Detect which cell encompasses the target text, then output its (X, Y) center coordinate. 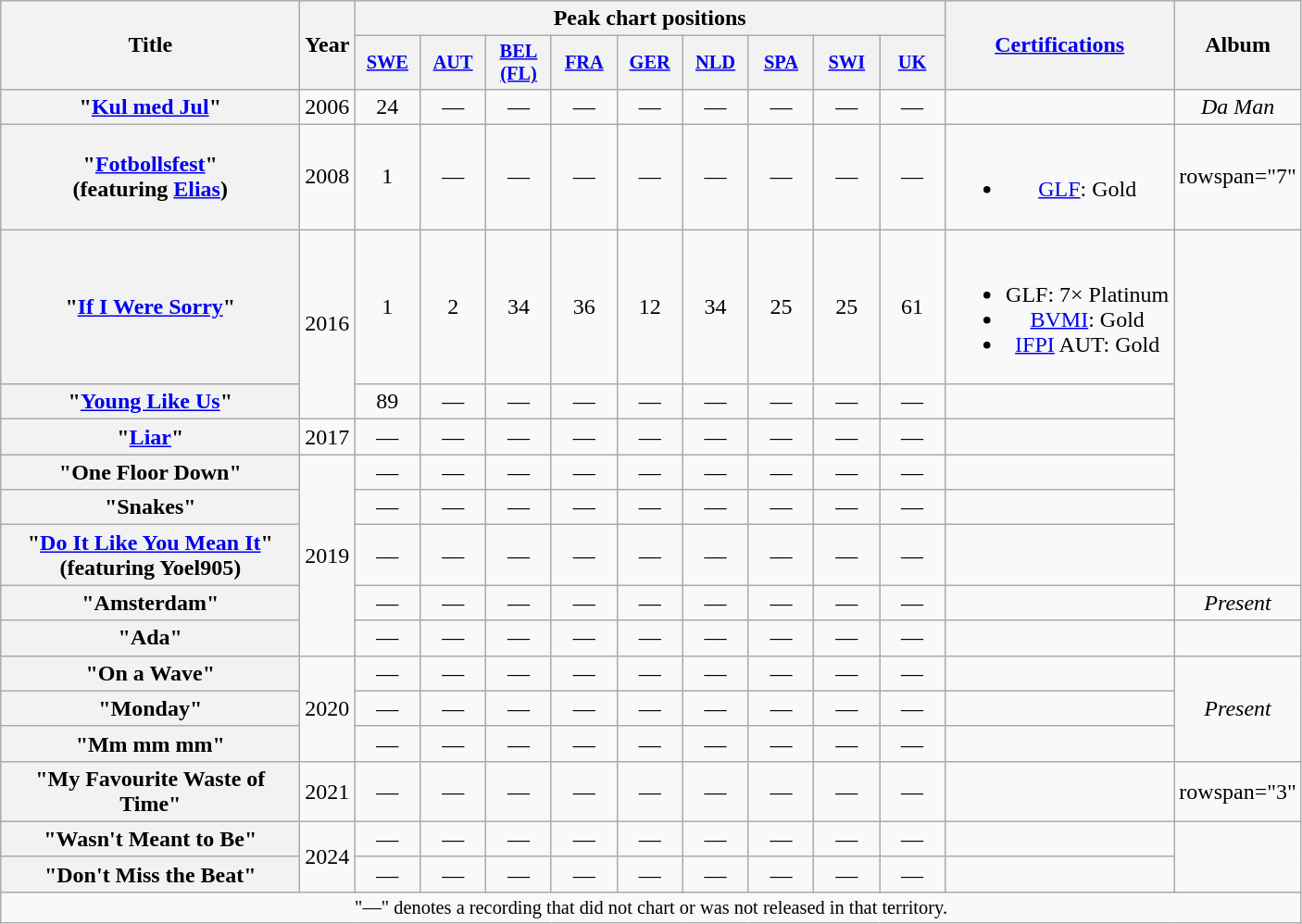
"Snakes" (150, 507)
2016 (328, 324)
"Ada" (150, 638)
89 (387, 402)
Certifications (1059, 45)
BEL (FL) (519, 63)
2017 (328, 437)
SWE (387, 63)
"Amsterdam" (150, 603)
36 (583, 307)
"Liar" (150, 437)
"My Favourite Waste of Time" (150, 791)
FRA (583, 63)
GLF: Gold (1059, 178)
Title (150, 45)
NLD (715, 63)
GLF: 7× PlatinumBVMI: GoldIFPI AUT: Gold (1059, 307)
61 (913, 307)
GER (650, 63)
UK (913, 63)
"—" denotes a recording that did not chart or was not released in that territory. (652, 907)
2020 (328, 708)
2024 (328, 856)
2019 (328, 556)
2 (454, 307)
Album (1238, 45)
"Wasn't Meant to Be" (150, 839)
2008 (328, 178)
SPA (782, 63)
"Don't Miss the Beat" (150, 874)
Peak chart positions (650, 19)
"Do It Like You Mean It"(featuring Yoel905) (150, 556)
rowspan="7" (1238, 178)
24 (387, 106)
Year (328, 45)
"If I Were Sorry" (150, 307)
Da Man (1238, 106)
"Fotbollsfest"(featuring Elias) (150, 178)
AUT (454, 63)
rowspan="3" (1238, 791)
"Kul med Jul" (150, 106)
"Young Like Us" (150, 402)
2006 (328, 106)
"Monday" (150, 708)
"Mm mm mm" (150, 743)
SWI (846, 63)
"One Floor Down" (150, 472)
12 (650, 307)
2021 (328, 791)
"On a Wave" (150, 673)
